Scan for the cell matching the given text and deliver its [x, y] coordinate at center. 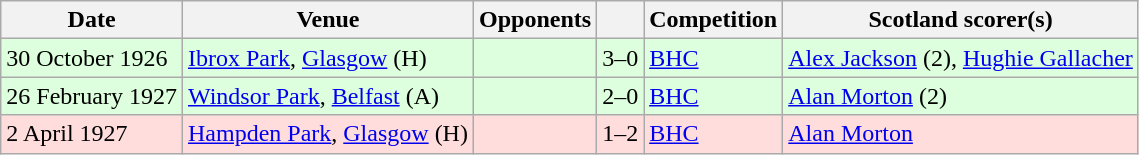
3–0 [620, 58]
Ibrox Park, Glasgow (H) [328, 58]
Opponents [534, 20]
Hampden Park, Glasgow (H) [328, 134]
2 April 1927 [92, 134]
Alan Morton (2) [961, 96]
Venue [328, 20]
Windsor Park, Belfast (A) [328, 96]
2–0 [620, 96]
1–2 [620, 134]
Alan Morton [961, 134]
Scotland scorer(s) [961, 20]
26 February 1927 [92, 96]
Competition [714, 20]
Date [92, 20]
Alex Jackson (2), Hughie Gallacher [961, 58]
30 October 1926 [92, 58]
